Capture the cell that displays the provided text and extract its (X, Y) central coordinate. 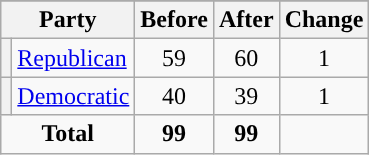
After (246, 20)
Change (324, 20)
Total (68, 134)
Before (174, 20)
39 (246, 96)
40 (174, 96)
59 (174, 58)
Democratic (74, 96)
Republican (74, 58)
Party (68, 20)
60 (246, 58)
